Search for the cell housing the specified text and yield its (X, Y) center coordinate. 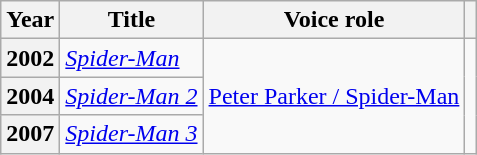
Voice role (334, 20)
2007 (30, 134)
Year (30, 20)
2004 (30, 96)
Spider-Man (132, 58)
Title (132, 20)
2002 (30, 58)
Spider-Man 2 (132, 96)
Peter Parker / Spider-Man (334, 96)
Spider-Man 3 (132, 134)
